Output the [X, Y] coordinate of the center of the cell containing the given text.  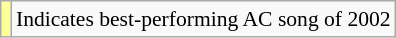
Indicates best-performing AC song of 2002 [204, 19]
